Locate the cell with the specified text and output its (x, y) center coordinate. 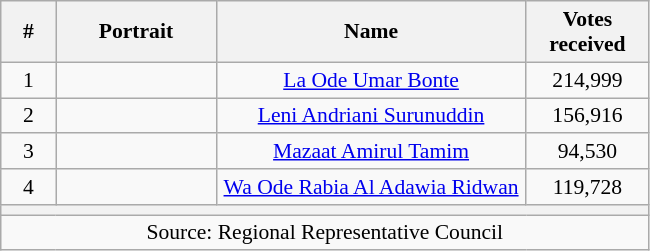
Leni Andriani Surunuddin (371, 116)
Name (371, 32)
# (28, 32)
2 (28, 116)
214,999 (588, 80)
Source: Regional Representative Council (325, 233)
3 (28, 152)
1 (28, 80)
Portrait (136, 32)
Wa Ode Rabia Al Adawia Ridwan (371, 187)
156,916 (588, 116)
Mazaat Amirul Tamim (371, 152)
119,728 (588, 187)
94,530 (588, 152)
4 (28, 187)
Votes received (588, 32)
La Ode Umar Bonte (371, 80)
